From the cell containing the given text, extract its center point as [x, y] coordinate. 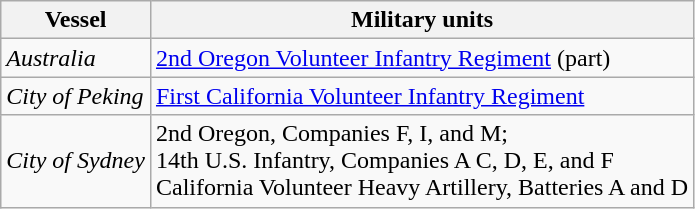
2nd Oregon Volunteer Infantry Regiment (part) [422, 58]
First California Volunteer Infantry Regiment [422, 96]
Vessel [76, 20]
City of Sydney [76, 161]
Australia [76, 58]
Military units [422, 20]
City of Peking [76, 96]
2nd Oregon, Companies F, I, and M;14th U.S. Infantry, Companies A C, D, E, and FCalifornia Volunteer Heavy Artillery, Batteries A and D [422, 161]
